Provide the [x, y] coordinate of the cell's center where the given text is located.  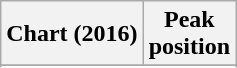
Chart (2016) [72, 34]
Peak position [189, 34]
